Locate the cell with the specified text and output its (x, y) center coordinate. 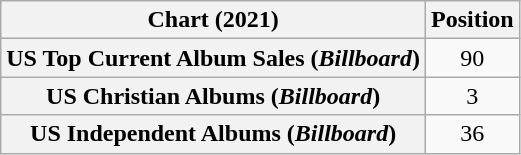
36 (472, 134)
Position (472, 20)
US Christian Albums (Billboard) (214, 96)
US Top Current Album Sales (Billboard) (214, 58)
Chart (2021) (214, 20)
3 (472, 96)
US Independent Albums (Billboard) (214, 134)
90 (472, 58)
